Return [x, y] of the center of cell containing provided text 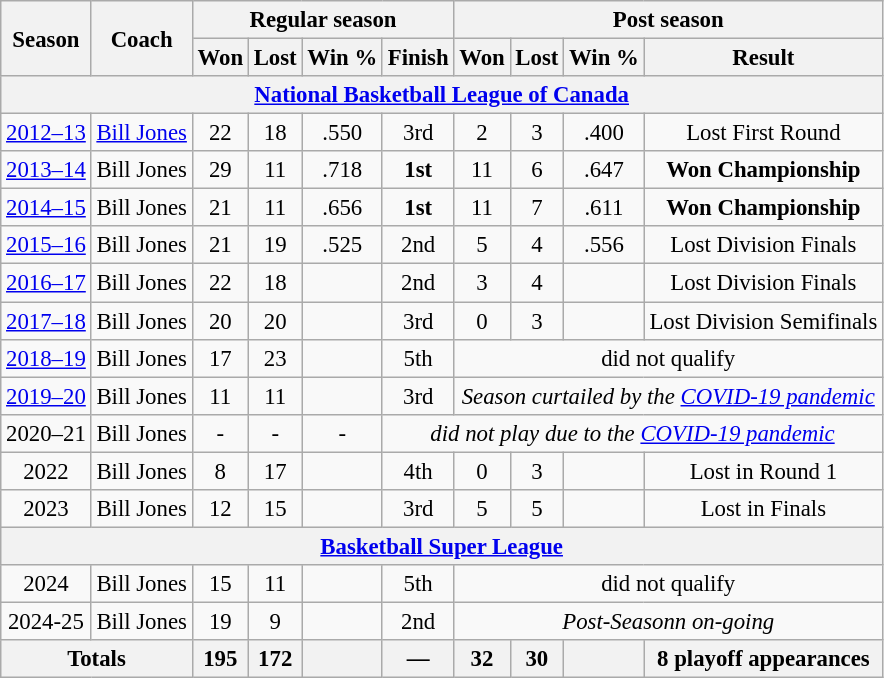
.400 [604, 133]
— [418, 659]
8 playoff appearances [763, 659]
2018–19 [46, 358]
4th [418, 471]
.647 [604, 170]
Season [46, 38]
172 [275, 659]
Coach [142, 38]
Basketball Super League [442, 546]
Lost in Finals [763, 509]
2017–18 [46, 321]
23 [275, 358]
Result [763, 58]
Totals [96, 659]
2 [482, 133]
12 [220, 509]
2024-25 [46, 621]
Lost in Round 1 [763, 471]
2013–14 [46, 170]
2019–20 [46, 396]
Post-Seasonn on-going [668, 621]
Lost Division Semifinals [763, 321]
National Basketball League of Canada [442, 95]
32 [482, 659]
2022 [46, 471]
Season curtailed by the COVID-19 pandemic [668, 396]
.718 [342, 170]
2012–13 [46, 133]
6 [537, 170]
.656 [342, 208]
2023 [46, 509]
Finish [418, 58]
2014–15 [46, 208]
did not play due to the COVID-19 pandemic [632, 433]
2020–21 [46, 433]
.550 [342, 133]
29 [220, 170]
8 [220, 471]
.611 [604, 208]
.556 [604, 245]
Regular season [323, 20]
.525 [342, 245]
2015–16 [46, 245]
Post season [668, 20]
30 [537, 659]
2016–17 [46, 283]
2024 [46, 584]
Lost First Round [763, 133]
9 [275, 621]
195 [220, 659]
7 [537, 208]
